Output the [X, Y] coordinate of the center of the cell containing the given text.  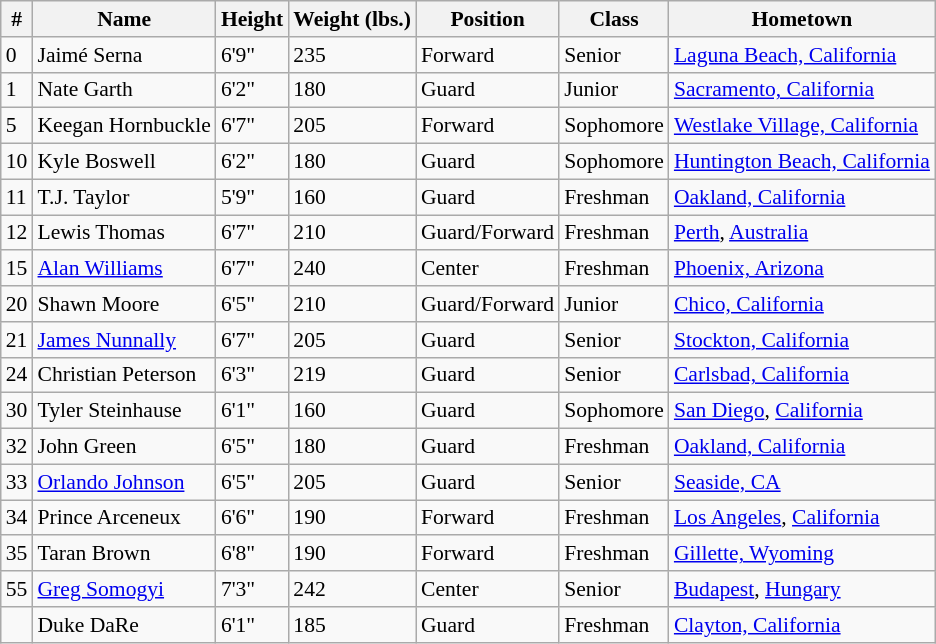
6'6" [252, 518]
35 [17, 554]
11 [17, 197]
Gillette, Wyoming [802, 554]
12 [17, 233]
Orlando Johnson [124, 482]
30 [17, 411]
Clayton, California [802, 625]
5 [17, 126]
# [17, 19]
20 [17, 304]
Alan Williams [124, 269]
Tyler Steinhause [124, 411]
219 [352, 375]
Chico, California [802, 304]
Seaside, CA [802, 482]
Greg Somogyi [124, 589]
Shawn Moore [124, 304]
Huntington Beach, California [802, 162]
John Green [124, 447]
242 [352, 589]
34 [17, 518]
21 [17, 340]
Class [614, 19]
10 [17, 162]
Los Angeles, California [802, 518]
Height [252, 19]
Sacramento, California [802, 90]
Name [124, 19]
6'3" [252, 375]
7'3" [252, 589]
Budapest, Hungary [802, 589]
Prince Arceneux [124, 518]
Position [488, 19]
San Diego, California [802, 411]
Taran Brown [124, 554]
32 [17, 447]
Duke DaRe [124, 625]
Keegan Hornbuckle [124, 126]
T.J. Taylor [124, 197]
6'8" [252, 554]
Westlake Village, California [802, 126]
6'9" [252, 55]
Carlsbad, California [802, 375]
240 [352, 269]
1 [17, 90]
5'9" [252, 197]
Nate Garth [124, 90]
24 [17, 375]
55 [17, 589]
Perth, Australia [802, 233]
Hometown [802, 19]
Stockton, California [802, 340]
235 [352, 55]
Laguna Beach, California [802, 55]
185 [352, 625]
Jaimé Serna [124, 55]
Phoenix, Arizona [802, 269]
Weight (lbs.) [352, 19]
33 [17, 482]
James Nunnally [124, 340]
Kyle Boswell [124, 162]
Christian Peterson [124, 375]
Lewis Thomas [124, 233]
0 [17, 55]
15 [17, 269]
